Scan for the cell matching the given text and deliver its (x, y) coordinate at center. 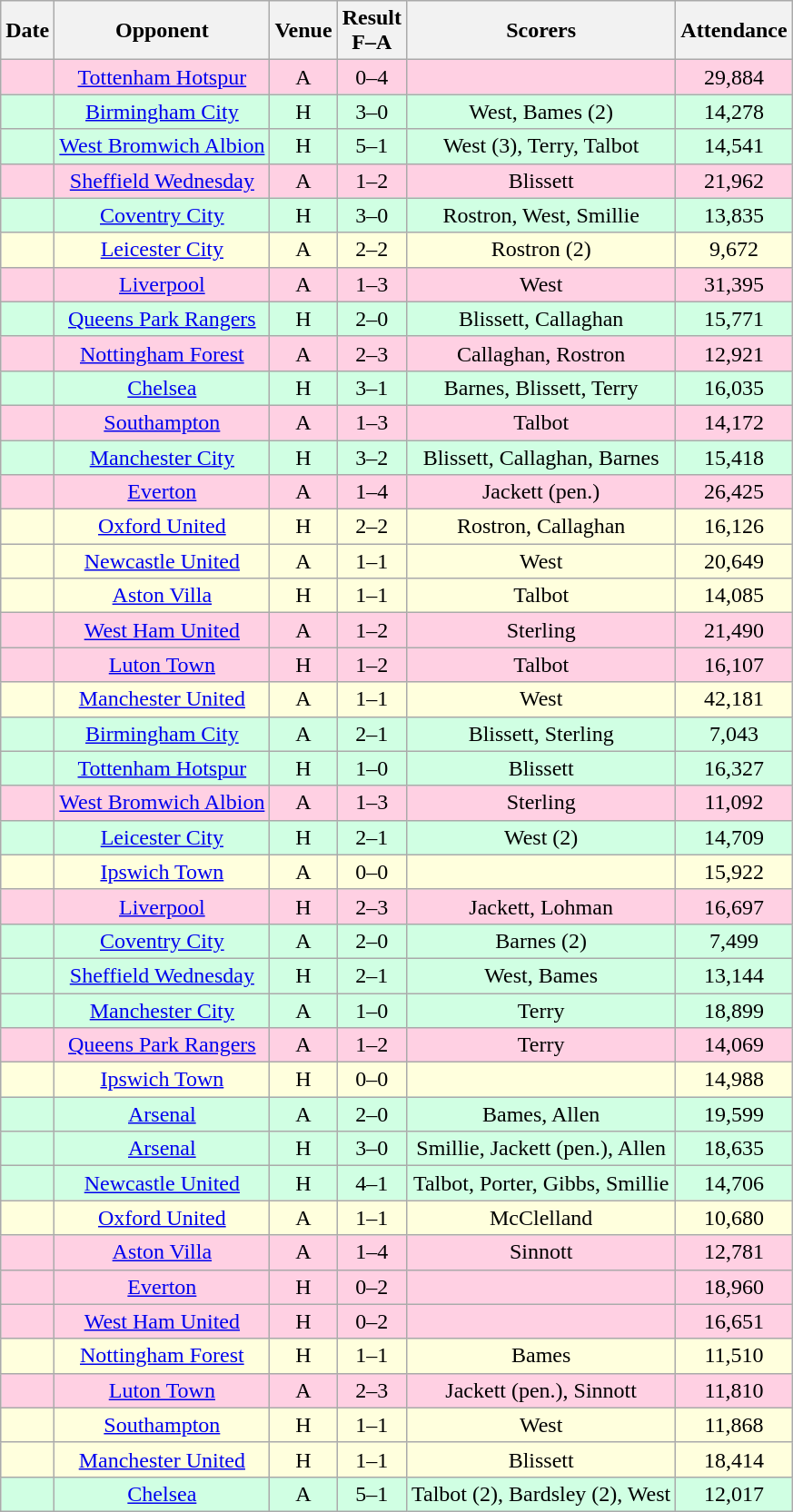
16,697 (734, 906)
21,962 (734, 181)
18,899 (734, 1011)
42,181 (734, 699)
21,490 (734, 630)
Talbot (2), Bardsley (2), West (541, 1494)
29,884 (734, 77)
12,921 (734, 353)
14,709 (734, 837)
Rostron (2) (541, 250)
7,043 (734, 734)
15,771 (734, 319)
10,680 (734, 1218)
11,868 (734, 1425)
Opponent (162, 31)
Venue (303, 31)
16,651 (734, 1321)
14,541 (734, 146)
Jackett (pen.), Sinnott (541, 1390)
West, Bames (541, 975)
Blissett, Callaghan (541, 319)
Date (27, 31)
3–1 (372, 388)
Smillie, Jackett (pen.), Allen (541, 1149)
16,126 (734, 527)
18,635 (734, 1149)
13,144 (734, 975)
ResultF–A (372, 31)
Rostron, Callaghan (541, 527)
11,092 (734, 803)
11,510 (734, 1356)
14,706 (734, 1183)
14,172 (734, 422)
26,425 (734, 492)
Bames (541, 1356)
Jackett (pen.) (541, 492)
Blissett, Sterling (541, 734)
16,327 (734, 768)
12,017 (734, 1494)
Jackett, Lohman (541, 906)
West (2) (541, 837)
18,414 (734, 1459)
14,988 (734, 1080)
Barnes, Blissett, Terry (541, 388)
Rostron, West, Smillie (541, 215)
15,418 (734, 457)
14,278 (734, 112)
18,960 (734, 1287)
Barnes (2) (541, 941)
16,107 (734, 665)
Blissett, Callaghan, Barnes (541, 457)
14,069 (734, 1045)
4–1 (372, 1183)
19,599 (734, 1114)
Talbot, Porter, Gibbs, Smillie (541, 1183)
14,085 (734, 596)
20,649 (734, 561)
West (3), Terry, Talbot (541, 146)
Attendance (734, 31)
9,672 (734, 250)
McClelland (541, 1218)
Scorers (541, 31)
0–4 (372, 77)
3–2 (372, 457)
31,395 (734, 284)
Bames, Allen (541, 1114)
12,781 (734, 1252)
7,499 (734, 941)
16,035 (734, 388)
13,835 (734, 215)
Callaghan, Rostron (541, 353)
Sinnott (541, 1252)
11,810 (734, 1390)
West, Bames (2) (541, 112)
15,922 (734, 872)
